Search for the cell housing the specified text and yield its [x, y] center coordinate. 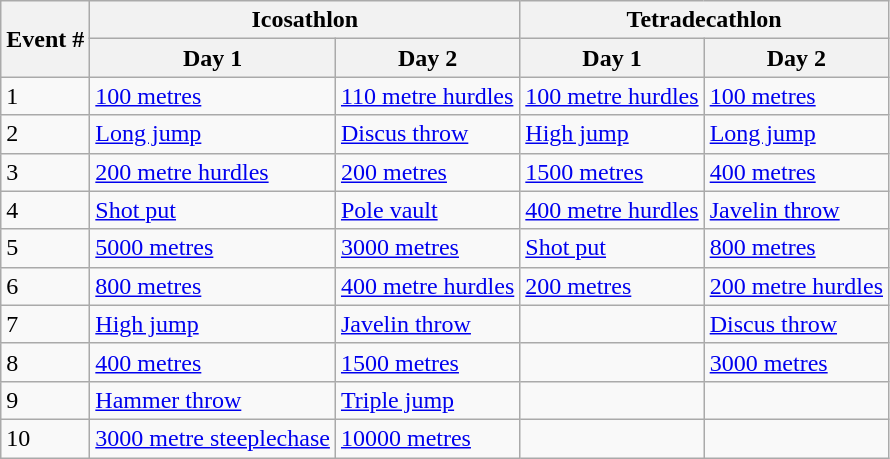
Triple jump [427, 400]
Icosathlon [305, 20]
Pole vault [427, 210]
100 metre hurdles [612, 96]
110 metre hurdles [427, 96]
6 [46, 286]
8 [46, 362]
5 [46, 248]
5000 metres [213, 248]
9 [46, 400]
3 [46, 172]
10 [46, 438]
Tetradecathlon [704, 20]
Event # [46, 39]
10000 metres [427, 438]
7 [46, 324]
Hammer throw [213, 400]
4 [46, 210]
2 [46, 134]
1 [46, 96]
3000 metre steeplechase [213, 438]
